Determine the (X, Y) coordinate at the center of the cell enclosing the given text.  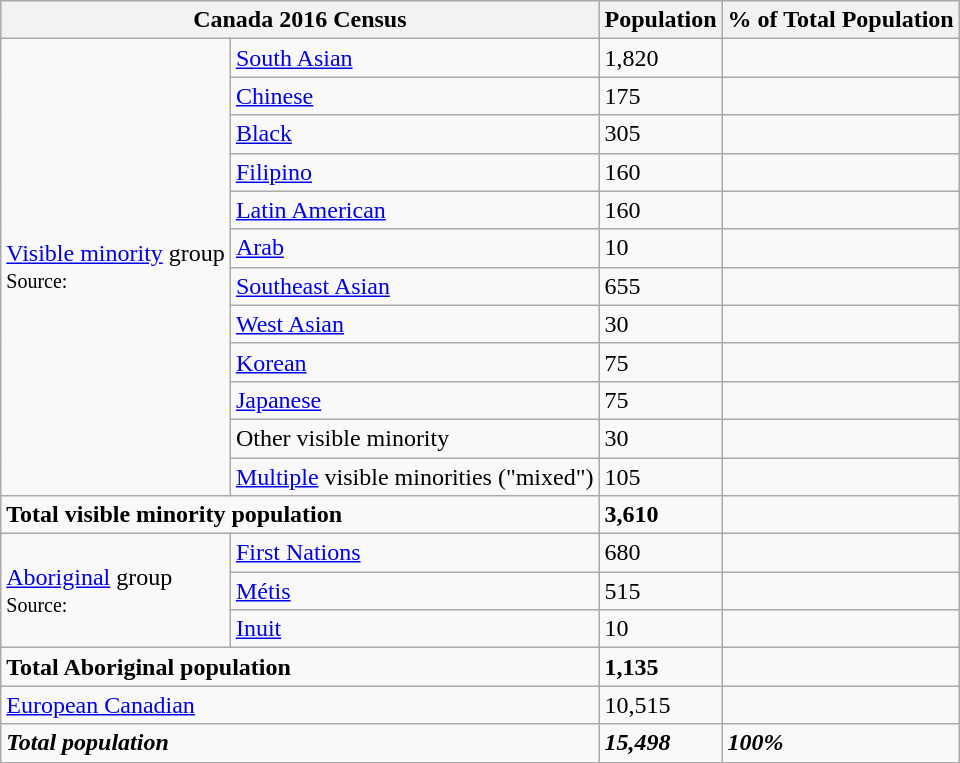
Japanese (414, 400)
Total population (300, 743)
305 (660, 134)
100% (840, 743)
Inuit (414, 629)
680 (660, 553)
Chinese (414, 96)
Other visible minority (414, 438)
1,135 (660, 667)
Korean (414, 362)
3,610 (660, 515)
105 (660, 477)
655 (660, 286)
Métis (414, 591)
% of Total Population (840, 20)
1,820 (660, 58)
Multiple visible minorities ("mixed") (414, 477)
Canada 2016 Census (300, 20)
Latin American (414, 210)
Population (660, 20)
Black (414, 134)
European Canadian (300, 705)
175 (660, 96)
Arab (414, 248)
South Asian (414, 58)
Aboriginal groupSource: (116, 591)
First Nations (414, 553)
Filipino (414, 172)
515 (660, 591)
Visible minority groupSource: (116, 268)
10,515 (660, 705)
Total Aboriginal population (300, 667)
Southeast Asian (414, 286)
West Asian (414, 324)
15,498 (660, 743)
Total visible minority population (300, 515)
